Scan for the cell matching the given text and deliver its (x, y) coordinate at center. 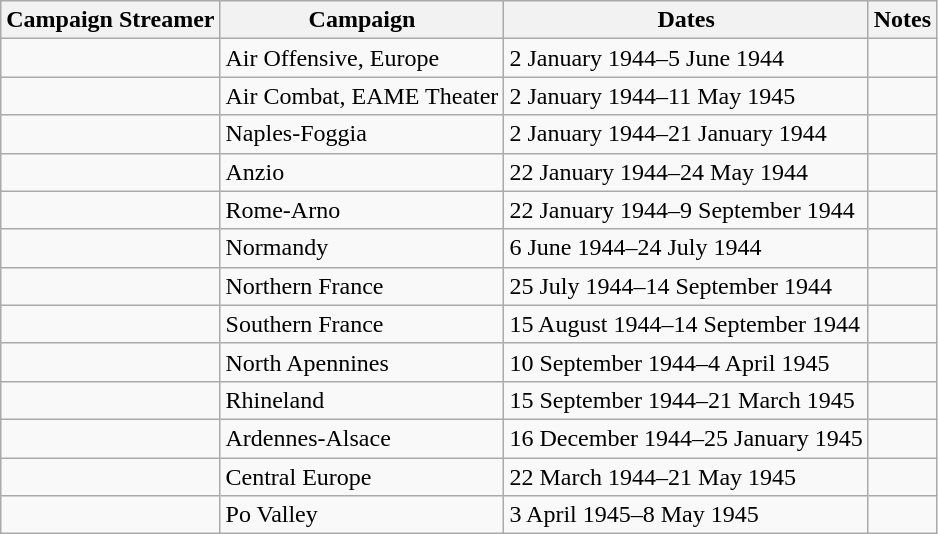
Southern France (362, 324)
Northern France (362, 286)
25 July 1944–14 September 1944 (686, 286)
22 January 1944–24 May 1944 (686, 172)
Campaign (362, 20)
Naples-Foggia (362, 134)
Dates (686, 20)
2 January 1944–21 January 1944 (686, 134)
North Apennines (362, 362)
22 January 1944–9 September 1944 (686, 210)
Rhineland (362, 400)
Air Combat, EAME Theater (362, 96)
Air Offensive, Europe (362, 58)
15 August 1944–14 September 1944 (686, 324)
Anzio (362, 172)
2 January 1944–5 June 1944 (686, 58)
Central Europe (362, 477)
2 January 1944–11 May 1945 (686, 96)
Normandy (362, 248)
15 September 1944–21 March 1945 (686, 400)
Notes (902, 20)
3 April 1945–8 May 1945 (686, 515)
6 June 1944–24 July 1944 (686, 248)
10 September 1944–4 April 1945 (686, 362)
Campaign Streamer (110, 20)
Po Valley (362, 515)
Rome-Arno (362, 210)
22 March 1944–21 May 1945 (686, 477)
Ardennes-Alsace (362, 438)
16 December 1944–25 January 1945 (686, 438)
